Output the (x, y) coordinate of the center of the cell containing the given text.  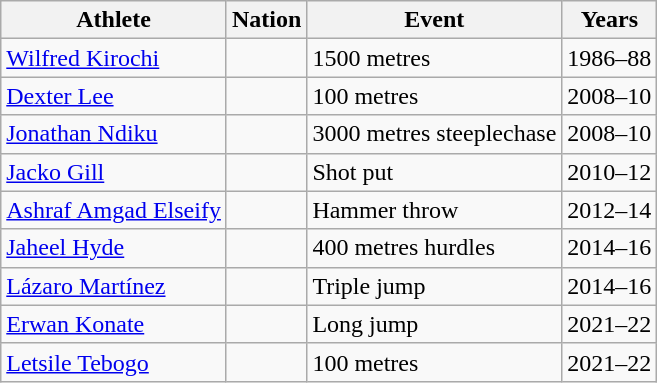
3000 metres steeplechase (434, 134)
2010–12 (610, 172)
1986–88 (610, 58)
Triple jump (434, 286)
Jacko Gill (114, 172)
Dexter Lee (114, 96)
400 metres hurdles (434, 248)
Ashraf Amgad Elseify (114, 210)
Athlete (114, 20)
Years (610, 20)
1500 metres (434, 58)
Hammer throw (434, 210)
Jonathan Ndiku (114, 134)
Nation (266, 20)
Shot put (434, 172)
Wilfred Kirochi (114, 58)
Jaheel Hyde (114, 248)
Letsile Tebogo (114, 362)
2012–14 (610, 210)
Event (434, 20)
Lázaro Martínez (114, 286)
Long jump (434, 324)
Erwan Konate (114, 324)
